Find where the given text appears and provide that cell's center as [X, Y] coordinate. 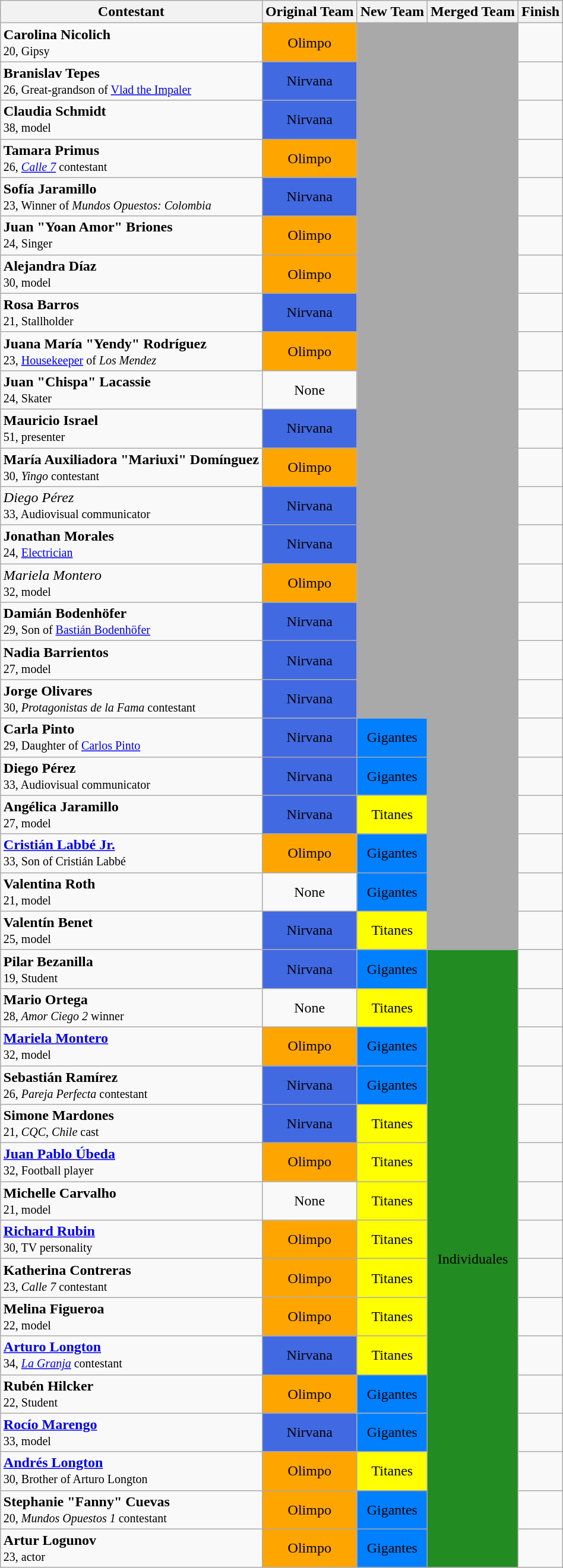
Finish [540, 12]
Carla Pinto29, Daughter of Carlos Pinto [131, 737]
Rocío Marengo33, model [131, 1433]
Damián Bodenhöfer29, Son of Bastián Bodenhöfer [131, 622]
Juan "Chispa" Lacassie24, Skater [131, 389]
Original Team [309, 12]
Pilar Bezanilla19, Student [131, 969]
Valentín Benet25, model [131, 931]
Rubén Hilcker22, Student [131, 1394]
Juan "Yoan Amor" Briones24, Singer [131, 235]
Individuales [473, 1258]
Michelle Carvalho21, model [131, 1201]
Branislav Tepes26, Great-grandson of Vlad the Impaler [131, 81]
Contestant [131, 12]
Melina Figueroa22, model [131, 1316]
Rosa Barros21, Stallholder [131, 312]
Juana María "Yendy" Rodríguez23, Housekeeper of Los Mendez [131, 351]
Carolina Nicolich20, Gipsy [131, 43]
Richard Rubin30, TV personality [131, 1239]
Angélica Jaramillo27, model [131, 814]
Jorge Olivares30, Protagonistas de la Fama contestant [131, 699]
Arturo Longton34, La Granja contestant [131, 1356]
Artur Logunov23, actor [131, 1548]
Andrés Longton30, Brother of Arturo Longton [131, 1471]
Tamara Primus26, Calle 7 contestant [131, 158]
Cristián Labbé Jr.33, Son of Cristián Labbé [131, 853]
Valentina Roth21, model [131, 891]
Jonathan Morales24, Electrician [131, 545]
Juan Pablo Úbeda32, Football player [131, 1162]
María Auxiliadora "Mariuxi" Domínguez30, Yingo contestant [131, 466]
New Team [392, 12]
Mauricio Israel51, presenter [131, 428]
Stephanie "Fanny" Cuevas20, Mundos Opuestos 1 contestant [131, 1510]
Merged Team [473, 12]
Sebastián Ramírez26, Pareja Perfecta contestant [131, 1085]
Sofía Jaramillo23, Winner of Mundos Opuestos: Colombia [131, 197]
Claudia Schmidt38, model [131, 120]
Mario Ortega28, Amor Ciego 2 winner [131, 1008]
Katherina Contreras23, Calle 7 contestant [131, 1278]
Nadia Barrientos27, model [131, 660]
Alejandra Díaz30, model [131, 274]
Simone Mardones21, CQC, Chile cast [131, 1124]
